Scan for the cell matching the given text and deliver its [x, y] coordinate at center. 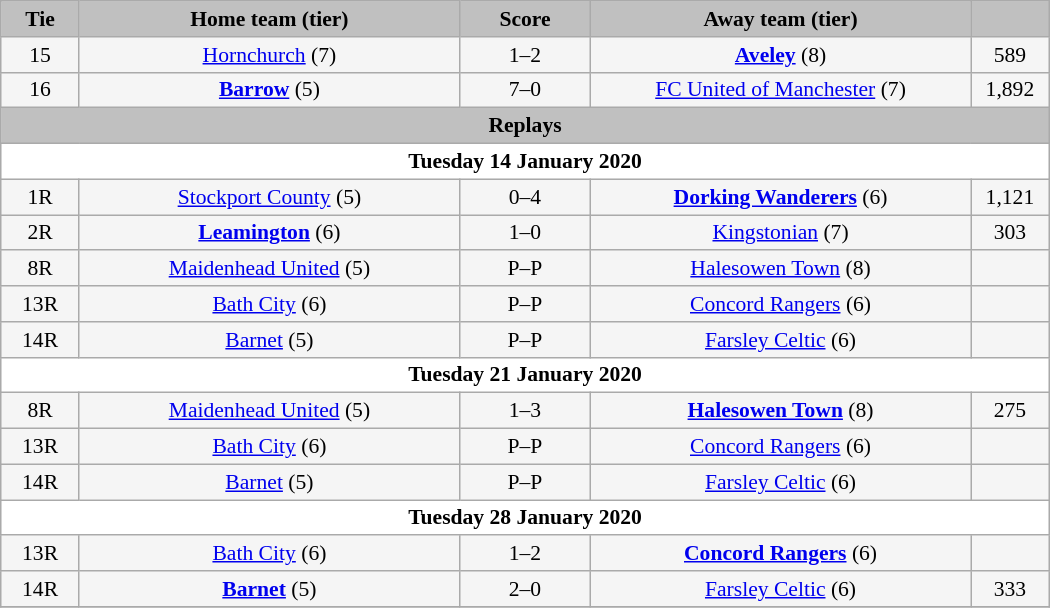
1R [40, 197]
1,892 [1010, 90]
Barrow (5) [269, 90]
Away team (tier) [781, 19]
275 [1010, 411]
303 [1010, 233]
333 [1010, 589]
1–3 [524, 411]
Hornchurch (7) [269, 55]
1,121 [1010, 197]
Leamington (6) [269, 233]
Tuesday 14 January 2020 [525, 162]
0–4 [524, 197]
Score [524, 19]
Home team (tier) [269, 19]
16 [40, 90]
Kingstonian (7) [781, 233]
FC United of Manchester (7) [781, 90]
15 [40, 55]
Tuesday 28 January 2020 [525, 518]
589 [1010, 55]
7–0 [524, 90]
Replays [525, 126]
Aveley (8) [781, 55]
Dorking Wanderers (6) [781, 197]
Tie [40, 19]
Stockport County (5) [269, 197]
2–0 [524, 589]
1–0 [524, 233]
2R [40, 233]
Tuesday 21 January 2020 [525, 375]
